Detect which cell encompasses the target text, then output its (X, Y) center coordinate. 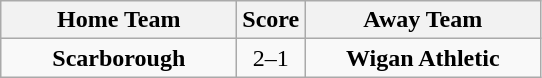
Away Team (423, 20)
Scarborough (119, 58)
Home Team (119, 20)
2–1 (271, 58)
Score (271, 20)
Wigan Athletic (423, 58)
